Detect which cell encompasses the target text, then output its (X, Y) center coordinate. 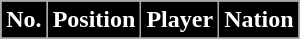
No. (24, 20)
Player (180, 20)
Nation (259, 20)
Position (94, 20)
